Extract the [x, y] coordinate from the center of the cell holding the provided text.  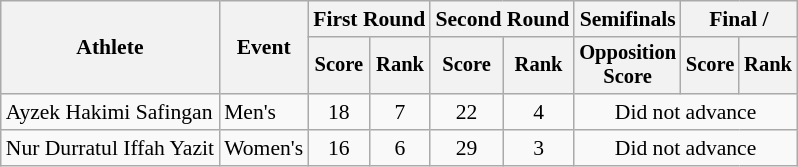
Semifinals [628, 19]
16 [339, 148]
Athlete [110, 48]
Ayzek Hakimi Safingan [110, 112]
29 [466, 148]
Second Round [502, 19]
Women's [264, 148]
OppositionScore [628, 66]
4 [539, 112]
22 [466, 112]
First Round [369, 19]
Nur Durratul Iffah Yazit [110, 148]
18 [339, 112]
3 [539, 148]
Men's [264, 112]
Event [264, 48]
Final / [739, 19]
6 [400, 148]
7 [400, 112]
